Identify which cell holds the provided text, then report its (X, Y) central coordinate. 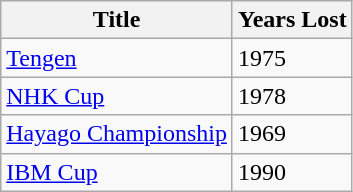
Hayago Championship (117, 134)
NHK Cup (117, 96)
1990 (292, 172)
Title (117, 20)
1978 (292, 96)
Years Lost (292, 20)
Tengen (117, 58)
1969 (292, 134)
IBM Cup (117, 172)
1975 (292, 58)
